Pinpoint the cell where the given text exists, returning its (X, Y) midpoint coordinate. 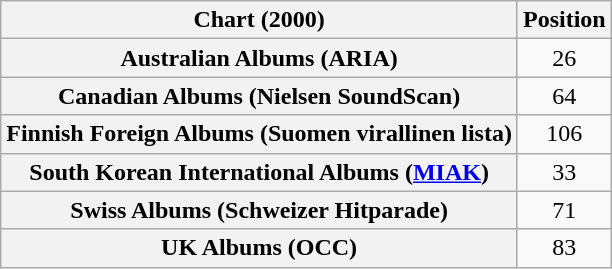
64 (564, 96)
33 (564, 172)
Position (564, 20)
26 (564, 58)
71 (564, 210)
106 (564, 134)
Finnish Foreign Albums (Suomen virallinen lista) (260, 134)
South Korean International Albums (MIAK) (260, 172)
Canadian Albums (Nielsen SoundScan) (260, 96)
83 (564, 248)
Swiss Albums (Schweizer Hitparade) (260, 210)
Chart (2000) (260, 20)
UK Albums (OCC) (260, 248)
Australian Albums (ARIA) (260, 58)
